Output the (x, y) coordinate of the center of the cell containing the given text.  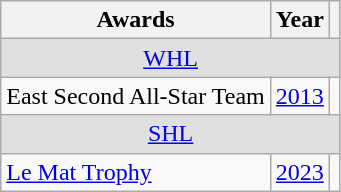
Awards (136, 20)
Le Mat Trophy (136, 172)
2013 (300, 96)
Year (300, 20)
SHL (171, 134)
WHL (171, 58)
East Second All-Star Team (136, 96)
2023 (300, 172)
